Extract the [X, Y] coordinate from the center of the cell holding the provided text.  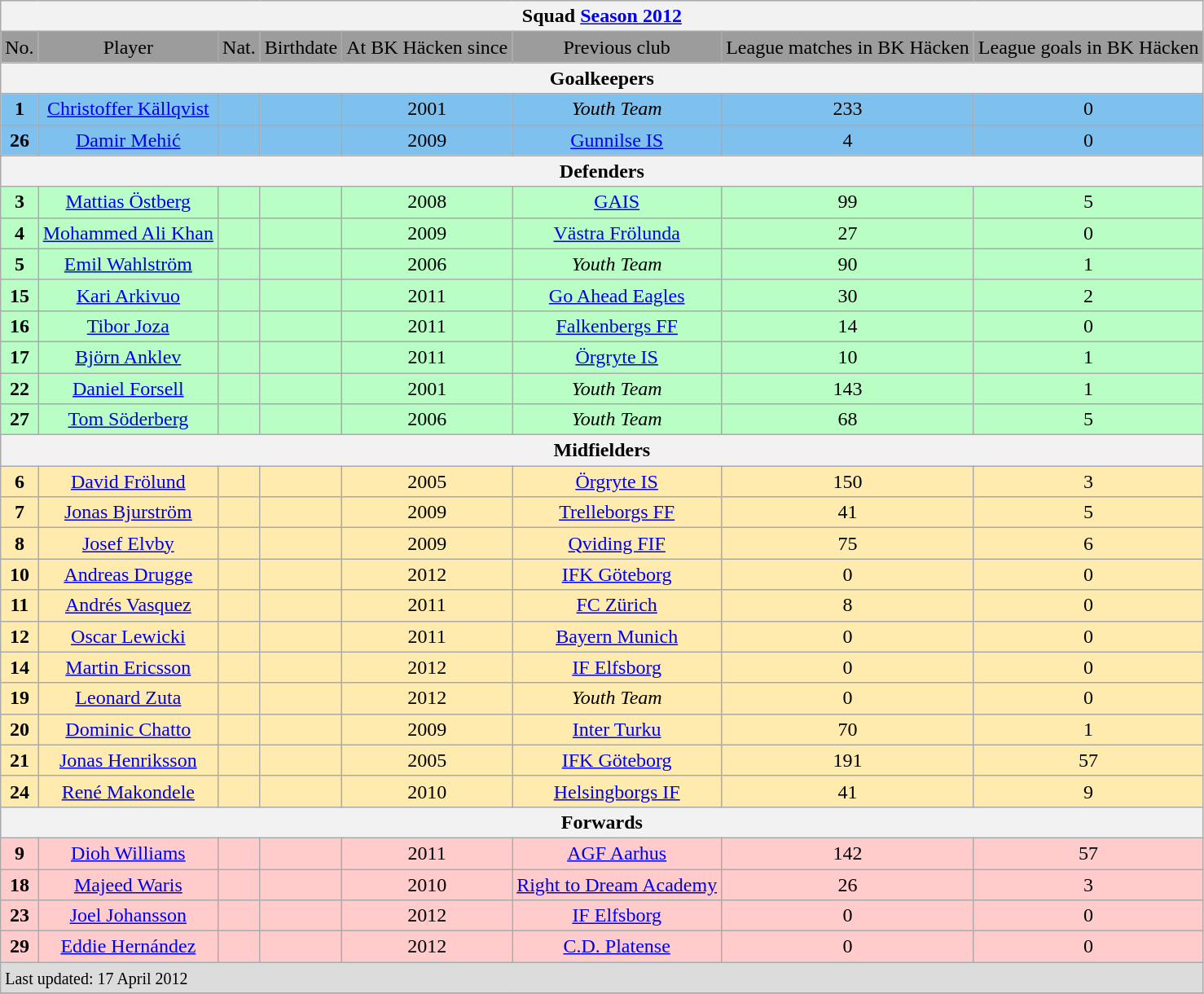
Jonas Henriksson [128, 760]
Falkenbergs FF [617, 326]
Dioh Williams [128, 853]
Oscar Lewicki [128, 636]
90 [848, 264]
Midfielders [602, 451]
142 [848, 853]
24 [20, 791]
7 [20, 512]
Tom Söderberg [128, 420]
20 [20, 729]
FC Zürich [617, 605]
Kari Arkivuo [128, 295]
Andrés Vasquez [128, 605]
16 [20, 326]
Björn Anklev [128, 357]
Bayern Munich [617, 636]
Birthdate [301, 47]
Emil Wahlström [128, 264]
League goals in BK Häcken [1088, 47]
11 [20, 605]
21 [20, 760]
30 [848, 295]
Daniel Forsell [128, 389]
AGF Aarhus [617, 853]
18 [20, 884]
David Frölund [128, 482]
70 [848, 729]
At BK Häcken since [427, 47]
Qviding FIF [617, 543]
Tibor Joza [128, 326]
12 [20, 636]
René Makondele [128, 791]
2008 [427, 202]
68 [848, 420]
Helsingborgs IF [617, 791]
29 [20, 947]
15 [20, 295]
22 [20, 389]
Joel Johansson [128, 916]
Inter Turku [617, 729]
Eddie Hernández [128, 947]
Mohammed Ali Khan [128, 233]
C.D. Platense [617, 947]
League matches in BK Häcken [848, 47]
23 [20, 916]
Defenders [602, 171]
Andreas Drugge [128, 574]
No. [20, 47]
191 [848, 760]
Christoffer Källqvist [128, 109]
Västra Frölunda [617, 233]
150 [848, 482]
17 [20, 357]
2 [1088, 295]
Leonard Zuta [128, 698]
233 [848, 109]
75 [848, 543]
Squad Season 2012 [602, 16]
Martin Ericsson [128, 667]
Damir Mehić [128, 140]
Forwards [602, 822]
99 [848, 202]
Gunnilse IS [617, 140]
GAIS [617, 202]
19 [20, 698]
Go Ahead Eagles [617, 295]
Last updated: 17 April 2012 [602, 978]
Jonas Bjurström [128, 512]
Right to Dream Academy [617, 884]
Dominic Chatto [128, 729]
Majeed Waris [128, 884]
Nat. [239, 47]
Goalkeepers [602, 78]
143 [848, 389]
Josef Elvby [128, 543]
Trelleborgs FF [617, 512]
Mattias Östberg [128, 202]
Previous club [617, 47]
Player [128, 47]
